From the cell containing the given text, extract its center point as [x, y] coordinate. 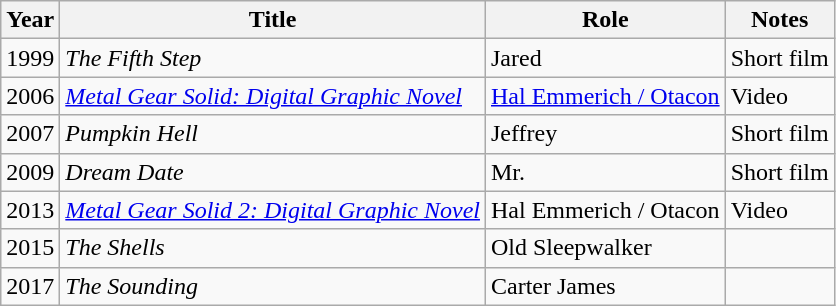
The Fifth Step [273, 58]
2017 [30, 286]
Notes [780, 20]
Old Sleepwalker [605, 248]
Jared [605, 58]
2015 [30, 248]
The Shells [273, 248]
2013 [30, 210]
The Sounding [273, 286]
2006 [30, 96]
Mr. [605, 172]
2009 [30, 172]
Metal Gear Solid: Digital Graphic Novel [273, 96]
1999 [30, 58]
2007 [30, 134]
Carter James [605, 286]
Role [605, 20]
Metal Gear Solid 2: Digital Graphic Novel [273, 210]
Year [30, 20]
Title [273, 20]
Jeffrey [605, 134]
Dream Date [273, 172]
Pumpkin Hell [273, 134]
